Extract the (x, y) coordinate from the center of the cell holding the provided text.  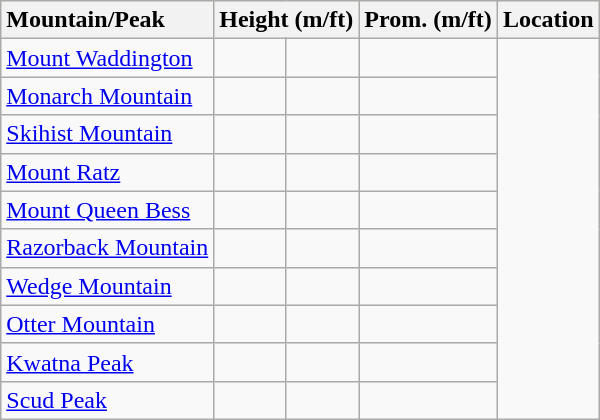
Height (m/ft) (286, 20)
Skihist Mountain (108, 134)
Kwatna Peak (108, 362)
Wedge Mountain (108, 286)
Location (548, 20)
Mount Waddington (108, 58)
Otter Mountain (108, 324)
Razorback Mountain (108, 248)
Prom. (m/ft) (428, 20)
Mount Queen Bess (108, 210)
Scud Peak (108, 400)
Monarch Mountain (108, 96)
Mountain/Peak (108, 20)
Mount Ratz (108, 172)
